Output the [X, Y] coordinate of the center of the cell containing the given text.  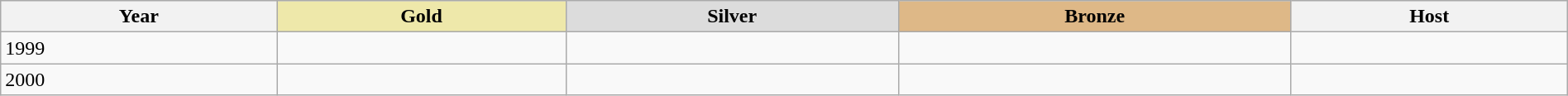
Host [1429, 17]
2000 [139, 79]
Silver [732, 17]
Year [139, 17]
Bronze [1095, 17]
1999 [139, 48]
Gold [422, 17]
